From the cell containing the given text, extract its center point as (X, Y) coordinate. 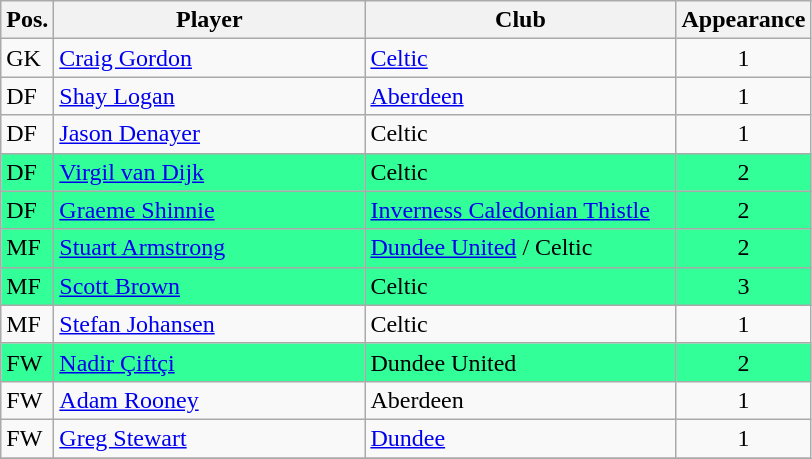
GK (28, 58)
Appearance (744, 20)
Shay Logan (210, 96)
Jason Denayer (210, 134)
Greg Stewart (210, 438)
Adam Rooney (210, 400)
Inverness Caledonian Thistle (520, 210)
Nadir Çiftçi (210, 362)
Player (210, 20)
3 (744, 286)
Pos. (28, 20)
Dundee United (520, 362)
Graeme Shinnie (210, 210)
Dundee (520, 438)
Virgil van Dijk (210, 172)
Stefan Johansen (210, 324)
Club (520, 20)
Craig Gordon (210, 58)
Dundee United / Celtic (520, 248)
Scott Brown (210, 286)
Stuart Armstrong (210, 248)
